Scan for the cell matching the given text and deliver its [x, y] coordinate at center. 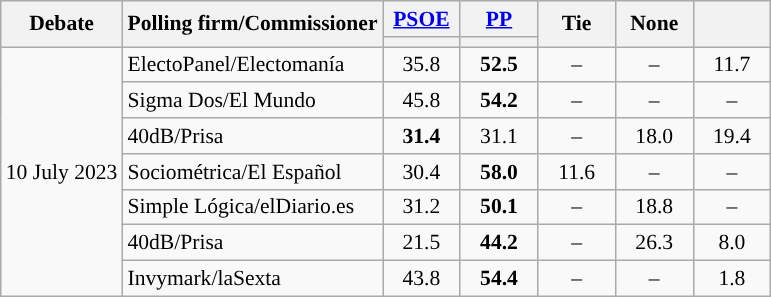
26.3 [654, 243]
Simple Lógica/elDiario.es [252, 207]
Tie [577, 24]
21.5 [422, 243]
11.7 [732, 65]
35.8 [422, 65]
PP [499, 19]
58.0 [499, 172]
54.4 [499, 279]
31.1 [499, 136]
10 July 2023 [62, 172]
ElectoPanel/Electomanía [252, 65]
8.0 [732, 243]
30.4 [422, 172]
Sigma Dos/El Mundo [252, 101]
18.0 [654, 136]
54.2 [499, 101]
1.8 [732, 279]
Debate [62, 24]
Polling firm/Commissioner [252, 24]
50.1 [499, 207]
52.5 [499, 65]
31.4 [422, 136]
31.2 [422, 207]
43.8 [422, 279]
19.4 [732, 136]
None [654, 24]
Sociométrica/El Español [252, 172]
Invymark/laSexta [252, 279]
44.2 [499, 243]
45.8 [422, 101]
PSOE [422, 19]
11.6 [577, 172]
18.8 [654, 207]
